Return the (x, y) coordinate for the center point of the cell that contains the specified text.  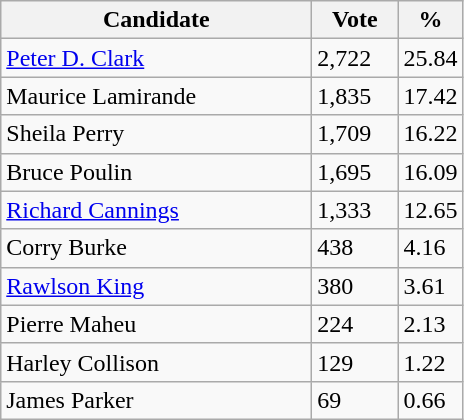
Harley Collison (156, 362)
1,709 (355, 134)
3.61 (430, 286)
4.16 (430, 248)
2,722 (355, 58)
Bruce Poulin (156, 172)
1,835 (355, 96)
1,695 (355, 172)
% (430, 20)
380 (355, 286)
0.66 (430, 400)
Maurice Lamirande (156, 96)
Corry Burke (156, 248)
1,333 (355, 210)
438 (355, 248)
Sheila Perry (156, 134)
129 (355, 362)
Candidate (156, 20)
25.84 (430, 58)
224 (355, 324)
12.65 (430, 210)
Rawlson King (156, 286)
Pierre Maheu (156, 324)
69 (355, 400)
17.42 (430, 96)
16.22 (430, 134)
Peter D. Clark (156, 58)
Richard Cannings (156, 210)
Vote (355, 20)
2.13 (430, 324)
1.22 (430, 362)
James Parker (156, 400)
16.09 (430, 172)
